Return the [x, y] coordinate for the center point of the cell that contains the specified text.  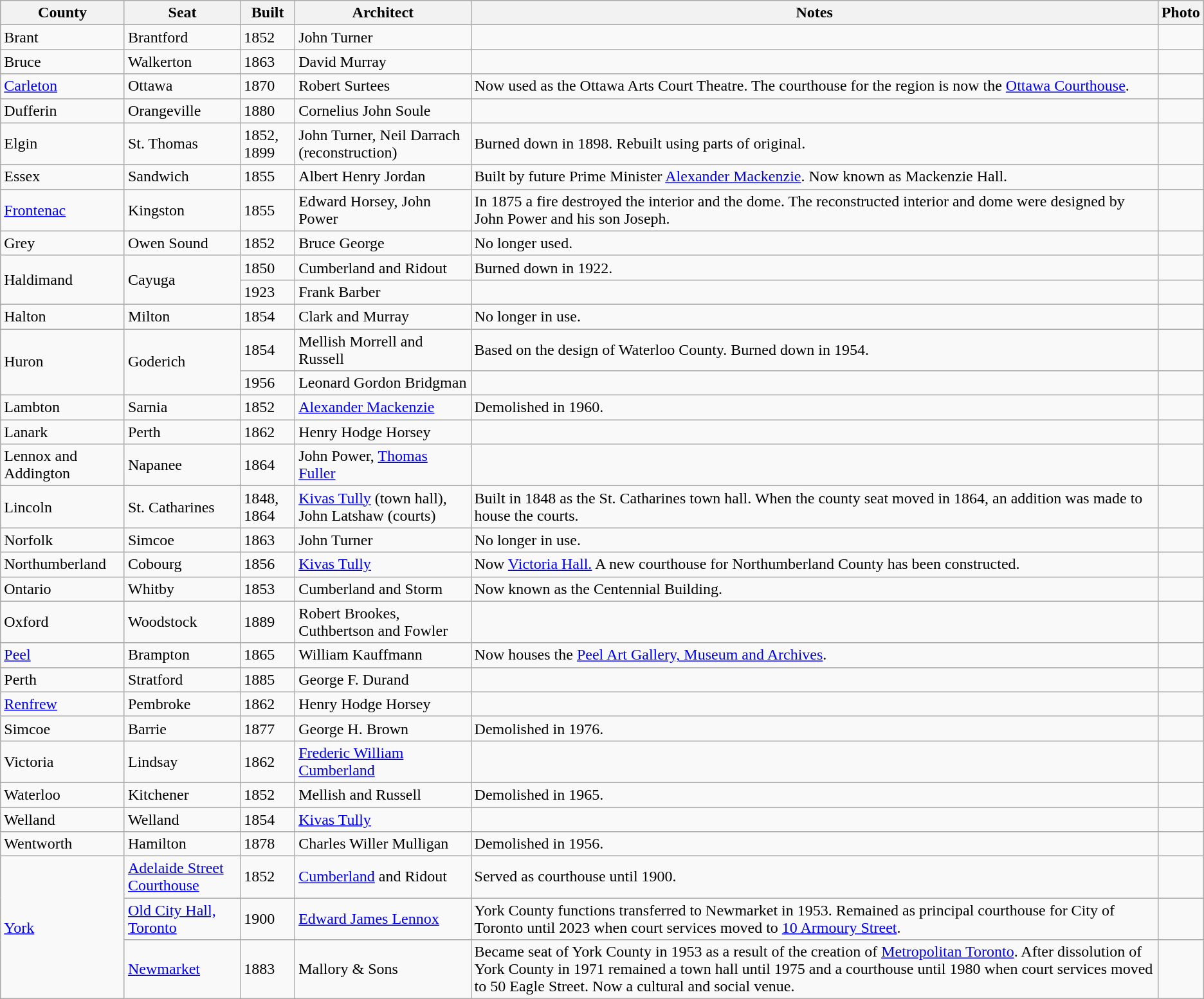
1883 [268, 969]
Ontario [63, 589]
Demolished in 1965. [814, 795]
1870 [268, 86]
Renfrew [63, 704]
Kingston [182, 210]
George H. Brown [383, 728]
1956 [268, 383]
1848, 1864 [268, 507]
Halton [63, 316]
Cornelius John Soule [383, 111]
1852, 1899 [268, 144]
Clark and Murray [383, 316]
Edward Horsey, John Power [383, 210]
Dufferin [63, 111]
1878 [268, 844]
Lanark [63, 432]
Lambton [63, 408]
Lindsay [182, 761]
Robert Surtees [383, 86]
Robert Brookes, Cuthbertson and Fowler [383, 622]
Kitchener [182, 795]
Kivas Tully (town hall), John Latshaw (courts) [383, 507]
John Power, Thomas Fuller [383, 465]
Lincoln [63, 507]
Burned down in 1898. Rebuilt using parts of original. [814, 144]
Cayuga [182, 280]
Whitby [182, 589]
Ottawa [182, 86]
In 1875 a fire destroyed the interior and the dome. The reconstructed interior and dome were designed by John Power and his son Joseph. [814, 210]
1856 [268, 564]
Now known as the Centennial Building. [814, 589]
1900 [268, 919]
William Kauffmann [383, 655]
Demolished in 1960. [814, 408]
Frederic William Cumberland [383, 761]
Based on the design of Waterloo County. Burned down in 1954. [814, 350]
1923 [268, 292]
1877 [268, 728]
Photo [1181, 13]
Barrie [182, 728]
Walkerton [182, 62]
Mellish Morrell and Russell [383, 350]
Brant [63, 37]
Pembroke [182, 704]
Seat [182, 13]
1880 [268, 111]
Owen Sound [182, 243]
Burned down in 1922. [814, 267]
York [63, 928]
1885 [268, 679]
1889 [268, 622]
St. Catharines [182, 507]
Now houses the Peel Art Gallery, Museum and Archives. [814, 655]
Served as courthouse until 1900. [814, 877]
Carleton [63, 86]
Hamilton [182, 844]
Demolished in 1956. [814, 844]
1864 [268, 465]
Oxford [63, 622]
Orangeville [182, 111]
Frank Barber [383, 292]
Wentworth [63, 844]
1853 [268, 589]
Frontenac [63, 210]
Cumberland and Storm [383, 589]
Waterloo [63, 795]
Brantford [182, 37]
1865 [268, 655]
Sandwich [182, 177]
Mellish and Russell [383, 795]
No longer used. [814, 243]
Sarnia [182, 408]
Woodstock [182, 622]
Milton [182, 316]
Huron [63, 363]
Cobourg [182, 564]
Built in 1848 as the St. Catharines town hall. When the county seat moved in 1864, an addition was made to house the courts. [814, 507]
Old City Hall, Toronto [182, 919]
Haldimand [63, 280]
Alexander Mackenzie [383, 408]
Goderich [182, 363]
Northumberland [63, 564]
Mallory & Sons [383, 969]
County [63, 13]
George F. Durand [383, 679]
Bruce George [383, 243]
Demolished in 1976. [814, 728]
Grey [63, 243]
Now Victoria Hall. A new courthouse for Northumberland County has been constructed. [814, 564]
Brampton [182, 655]
Charles Willer Mulligan [383, 844]
Now used as the Ottawa Arts Court Theatre. The courthouse for the region is now the Ottawa Courthouse. [814, 86]
Architect [383, 13]
Bruce [63, 62]
Leonard Gordon Bridgman [383, 383]
Edward James Lennox [383, 919]
Newmarket [182, 969]
Notes [814, 13]
Elgin [63, 144]
Victoria [63, 761]
Adelaide Street Courthouse [182, 877]
David Murray [383, 62]
John Turner, Neil Darrach (reconstruction) [383, 144]
Peel [63, 655]
Essex [63, 177]
Albert Henry Jordan [383, 177]
1850 [268, 267]
Lennox and Addington [63, 465]
St. Thomas [182, 144]
Built by future Prime Minister Alexander Mackenzie. Now known as Mackenzie Hall. [814, 177]
Stratford [182, 679]
Norfolk [63, 540]
Napanee [182, 465]
Built [268, 13]
